Identify which cell holds the provided text, then report its (X, Y) central coordinate. 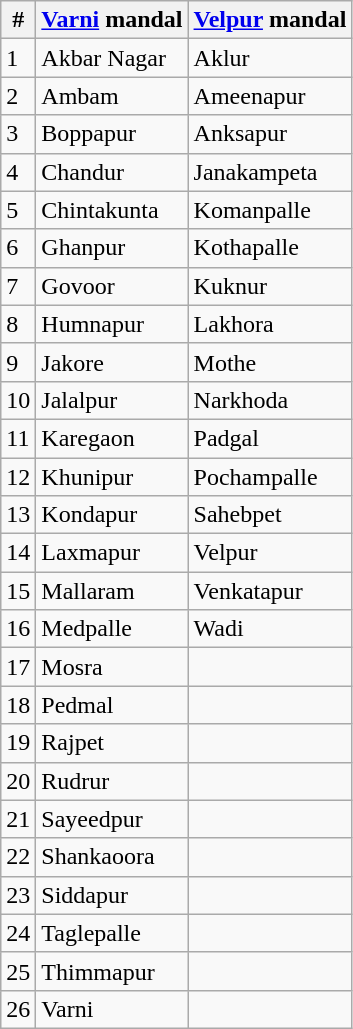
26 (18, 1009)
Medpalle (112, 629)
Jakore (112, 362)
Thimmapur (112, 971)
19 (18, 743)
Padgal (270, 438)
Laxmapur (112, 553)
Velpur mandal (270, 20)
23 (18, 895)
Govoor (112, 286)
Rudrur (112, 781)
24 (18, 933)
Ghanpur (112, 248)
Kothapalle (270, 248)
Ambam (112, 96)
Akbar Nagar (112, 58)
Khunipur (112, 477)
3 (18, 134)
# (18, 20)
1 (18, 58)
18 (18, 705)
12 (18, 477)
Rajpet (112, 743)
16 (18, 629)
Kuknur (270, 286)
6 (18, 248)
10 (18, 400)
Mallaram (112, 591)
20 (18, 781)
Humnapur (112, 324)
Jalalpur (112, 400)
Sayeedpur (112, 819)
Lakhora (270, 324)
Narkhoda (270, 400)
9 (18, 362)
Venkatapur (270, 591)
Aklur (270, 58)
Mothe (270, 362)
Janakampeta (270, 172)
8 (18, 324)
13 (18, 515)
Mosra (112, 667)
15 (18, 591)
22 (18, 857)
5 (18, 210)
Pochampalle (270, 477)
Kondapur (112, 515)
Velpur (270, 553)
Komanpalle (270, 210)
Taglepalle (112, 933)
4 (18, 172)
Chintakunta (112, 210)
7 (18, 286)
Varni mandal (112, 20)
Boppapur (112, 134)
Ameenapur (270, 96)
Sahebpet (270, 515)
Varni (112, 1009)
21 (18, 819)
Shankaoora (112, 857)
Pedmal (112, 705)
17 (18, 667)
Siddapur (112, 895)
2 (18, 96)
Wadi (270, 629)
14 (18, 553)
11 (18, 438)
Karegaon (112, 438)
Anksapur (270, 134)
Chandur (112, 172)
25 (18, 971)
